Search for the cell housing the specified text and yield its [X, Y] center coordinate. 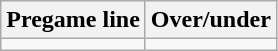
Over/under [210, 20]
Pregame line [74, 20]
